Find where the given text appears and provide that cell's center as [X, Y] coordinate. 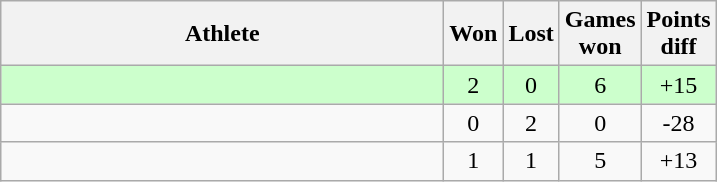
Lost [531, 34]
-28 [678, 123]
+15 [678, 85]
5 [600, 161]
Athlete [222, 34]
+13 [678, 161]
6 [600, 85]
Won [474, 34]
Pointsdiff [678, 34]
Gameswon [600, 34]
